Scan for the cell matching the given text and deliver its (x, y) coordinate at center. 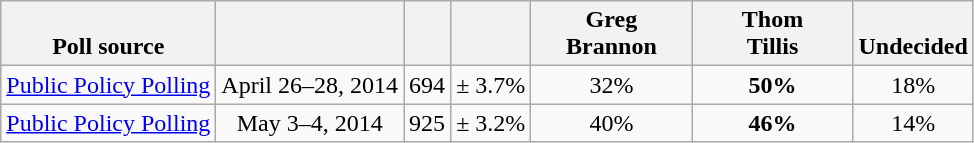
46% (772, 123)
40% (612, 123)
GregBrannon (612, 34)
ThomTillis (772, 34)
925 (428, 123)
18% (913, 85)
Undecided (913, 34)
May 3–4, 2014 (310, 123)
50% (772, 85)
April 26–28, 2014 (310, 85)
Poll source (108, 34)
694 (428, 85)
32% (612, 85)
± 3.2% (491, 123)
± 3.7% (491, 85)
14% (913, 123)
